Search for the cell housing the specified text and yield its (x, y) center coordinate. 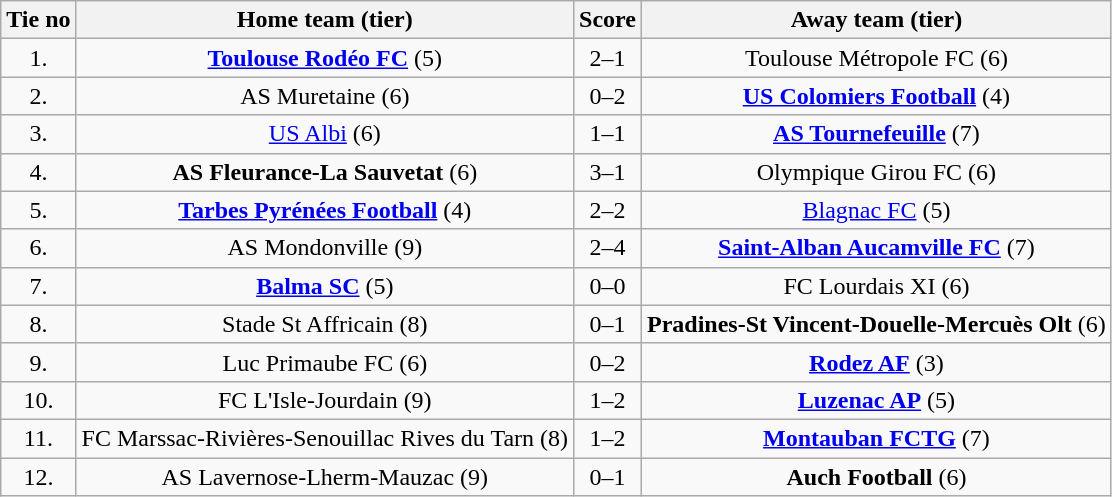
AS Mondonville (9) (325, 248)
Olympique Girou FC (6) (877, 172)
3. (38, 134)
Auch Football (6) (877, 477)
Rodez AF (3) (877, 362)
Home team (tier) (325, 20)
10. (38, 400)
AS Fleurance-La Sauvetat (6) (325, 172)
FC Marssac-Rivières-Senouillac Rives du Tarn (8) (325, 438)
Score (608, 20)
Blagnac FC (5) (877, 210)
Toulouse Métropole FC (6) (877, 58)
2–4 (608, 248)
11. (38, 438)
7. (38, 286)
Balma SC (5) (325, 286)
AS Tournefeuille (7) (877, 134)
FC L'Isle-Jourdain (9) (325, 400)
Stade St Affricain (8) (325, 324)
3–1 (608, 172)
0–0 (608, 286)
2–2 (608, 210)
US Albi (6) (325, 134)
Luc Primaube FC (6) (325, 362)
Montauban FCTG (7) (877, 438)
Away team (tier) (877, 20)
1. (38, 58)
2–1 (608, 58)
FC Lourdais XI (6) (877, 286)
Toulouse Rodéo FC (5) (325, 58)
8. (38, 324)
12. (38, 477)
Luzenac AP (5) (877, 400)
4. (38, 172)
Pradines-St Vincent-Douelle-Mercuès Olt (6) (877, 324)
US Colomiers Football (4) (877, 96)
Saint-Alban Aucamville FC (7) (877, 248)
9. (38, 362)
Tie no (38, 20)
5. (38, 210)
AS Muretaine (6) (325, 96)
6. (38, 248)
Tarbes Pyrénées Football (4) (325, 210)
2. (38, 96)
AS Lavernose-Lherm-Mauzac (9) (325, 477)
1–1 (608, 134)
